Return (X, Y) of the center of cell containing provided text 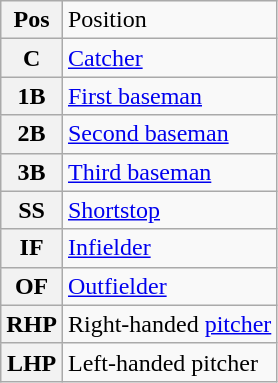
Catcher (169, 58)
Position (169, 20)
SS (32, 210)
Second baseman (169, 134)
Shortstop (169, 210)
IF (32, 248)
1B (32, 96)
Outfielder (169, 286)
C (32, 58)
2B (32, 134)
Pos (32, 20)
LHP (32, 362)
OF (32, 286)
Right-handed pitcher (169, 324)
RHP (32, 324)
First baseman (169, 96)
Third baseman (169, 172)
Left-handed pitcher (169, 362)
Infielder (169, 248)
3B (32, 172)
